From the cell containing the given text, extract its center point as [X, Y] coordinate. 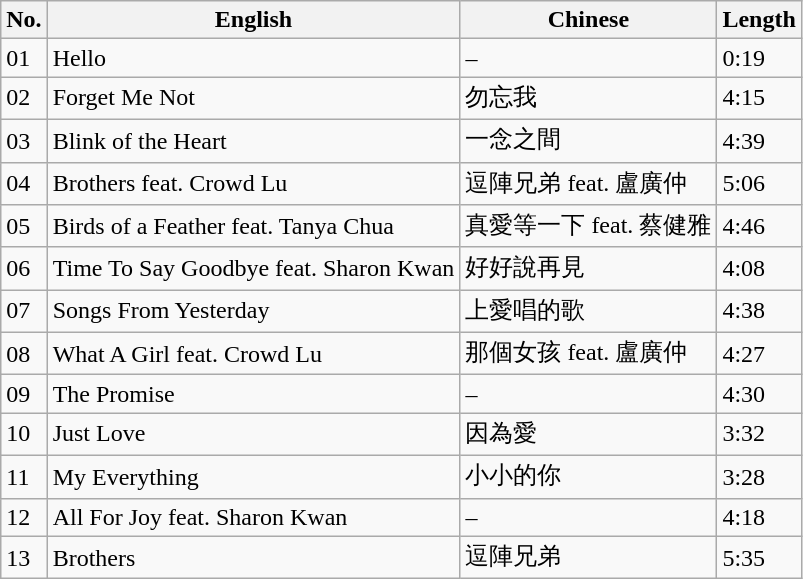
04 [24, 184]
Time To Say Goodbye feat. Sharon Kwan [254, 268]
好好說再見 [588, 268]
一念之間 [588, 140]
0:19 [759, 58]
4:18 [759, 517]
07 [24, 312]
13 [24, 558]
因為愛 [588, 434]
那個女孩 feat. 盧廣仲 [588, 354]
Blink of the Heart [254, 140]
逗陣兄弟 feat. 盧廣仲 [588, 184]
No. [24, 20]
What A Girl feat. Crowd Lu [254, 354]
English [254, 20]
4:08 [759, 268]
5:35 [759, 558]
12 [24, 517]
勿忘我 [588, 98]
All For Joy feat. Sharon Kwan [254, 517]
02 [24, 98]
4:39 [759, 140]
01 [24, 58]
逗陣兄弟 [588, 558]
05 [24, 226]
Hello [254, 58]
Birds of a Feather feat. Tanya Chua [254, 226]
Length [759, 20]
Forget Me Not [254, 98]
10 [24, 434]
4:38 [759, 312]
Chinese [588, 20]
06 [24, 268]
My Everything [254, 476]
Brothers feat. Crowd Lu [254, 184]
4:30 [759, 394]
09 [24, 394]
上愛唱的歌 [588, 312]
Just Love [254, 434]
真愛等一下 feat. 蔡健雅 [588, 226]
小小的你 [588, 476]
08 [24, 354]
3:28 [759, 476]
4:27 [759, 354]
4:15 [759, 98]
4:46 [759, 226]
Brothers [254, 558]
5:06 [759, 184]
Songs From Yesterday [254, 312]
The Promise [254, 394]
3:32 [759, 434]
03 [24, 140]
11 [24, 476]
